Detect which cell encompasses the target text, then output its [X, Y] center coordinate. 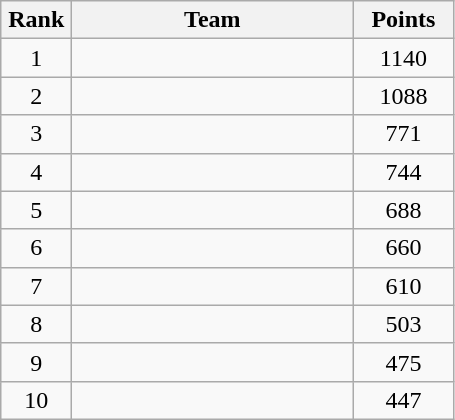
475 [404, 362]
4 [36, 172]
Team [212, 20]
688 [404, 210]
5 [36, 210]
8 [36, 324]
1140 [404, 58]
10 [36, 400]
Rank [36, 20]
2 [36, 96]
Points [404, 20]
744 [404, 172]
660 [404, 248]
1088 [404, 96]
1 [36, 58]
6 [36, 248]
9 [36, 362]
771 [404, 134]
610 [404, 286]
7 [36, 286]
3 [36, 134]
503 [404, 324]
447 [404, 400]
